Identify which cell holds the provided text, then report its (X, Y) central coordinate. 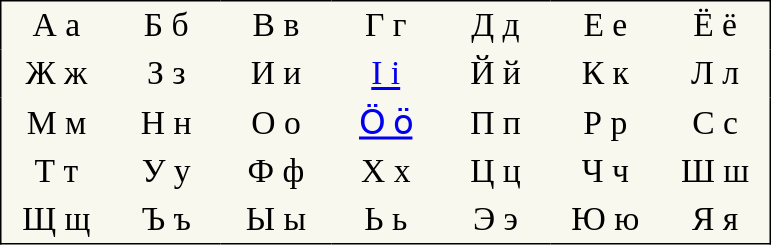
Ь ь (386, 220)
Х х (386, 171)
О о (276, 123)
Ъ ъ (166, 220)
П п (496, 123)
Й й (496, 74)
Э э (496, 220)
Ш ш (716, 171)
Ч ч (605, 171)
С с (716, 123)
М м (56, 123)
Ё ё (716, 26)
Л л (716, 74)
І і (386, 74)
Ы ы (276, 220)
Ц ц (496, 171)
В в (276, 26)
Щ щ (56, 220)
Ж ж (56, 74)
Н н (166, 123)
Е е (605, 26)
Ю ю (605, 220)
А а (56, 26)
Ӧ ӧ (386, 123)
Р р (605, 123)
Д д (496, 26)
К к (605, 74)
Т т (56, 171)
Я я (716, 220)
И и (276, 74)
Б б (166, 26)
Г г (386, 26)
У у (166, 171)
Ф ф (276, 171)
З з (166, 74)
